Search for the cell housing the specified text and yield its (X, Y) center coordinate. 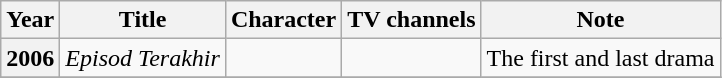
TV channels (412, 20)
2006 (30, 58)
Character (283, 20)
Title (143, 20)
Episod Terakhir (143, 58)
Note (600, 20)
The first and last drama (600, 58)
Year (30, 20)
